Extract the [X, Y] coordinate from the center of the cell holding the provided text.  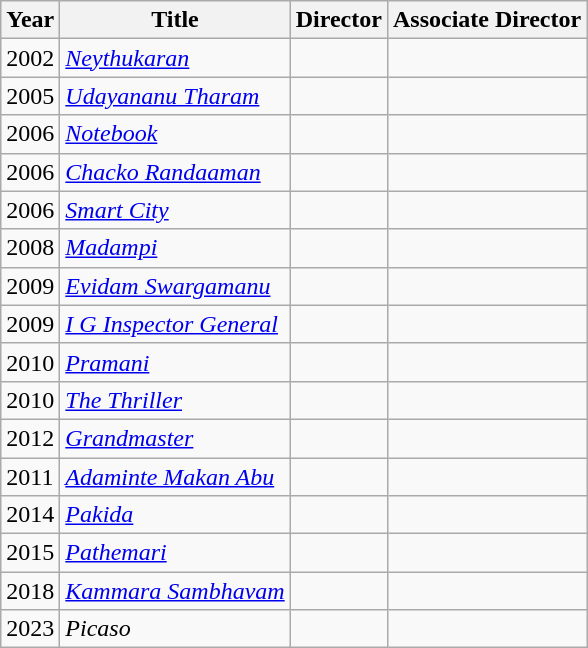
2002 [30, 58]
2008 [30, 248]
Chacko Randaaman [175, 172]
The Thriller [175, 400]
Adaminte Makan Abu [175, 477]
Pakida [175, 515]
2014 [30, 515]
2005 [30, 96]
Pathemari [175, 553]
2015 [30, 553]
2012 [30, 438]
Neythukaran [175, 58]
Associate Director [486, 20]
2023 [30, 629]
Picaso [175, 629]
Director [338, 20]
Notebook [175, 134]
I G Inspector General [175, 324]
Pramani [175, 362]
2018 [30, 591]
Grandmaster [175, 438]
Year [30, 20]
Udayananu Tharam [175, 96]
Title [175, 20]
Madampi [175, 248]
Kammara Sambhavam [175, 591]
Smart City [175, 210]
2011 [30, 477]
Evidam Swargamanu [175, 286]
